Return the (x, y) coordinate for the center point of the cell that contains the specified text.  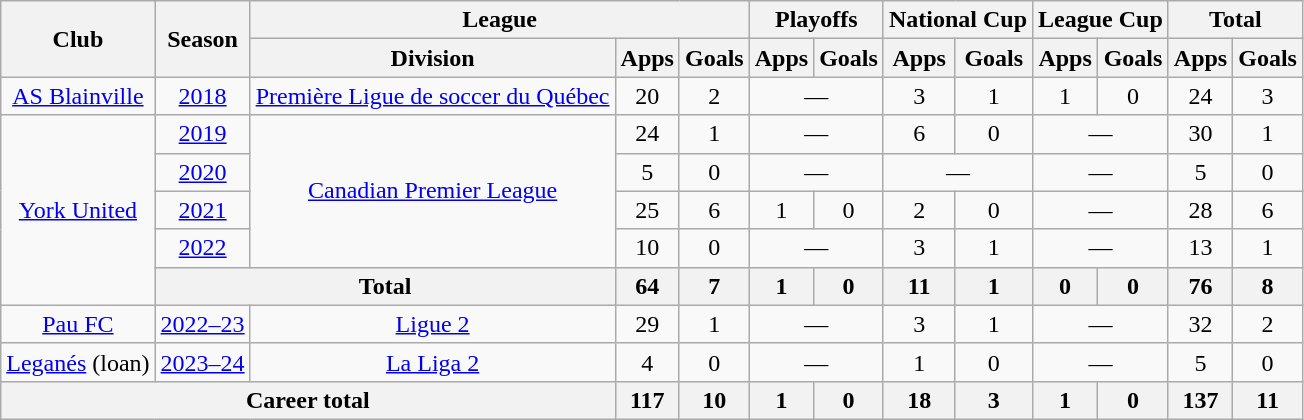
28 (1200, 210)
20 (647, 96)
Club (78, 39)
Pau FC (78, 324)
13 (1200, 248)
2020 (202, 172)
25 (647, 210)
Leganés (loan) (78, 362)
117 (647, 400)
4 (647, 362)
137 (1200, 400)
York United (78, 210)
2018 (202, 96)
Season (202, 39)
Canadian Premier League (432, 191)
2021 (202, 210)
2019 (202, 134)
Première Ligue de soccer du Québec (432, 96)
64 (647, 286)
Career total (308, 400)
Ligue 2 (432, 324)
League Cup (1101, 20)
30 (1200, 134)
76 (1200, 286)
29 (647, 324)
La Liga 2 (432, 362)
2022 (202, 248)
League (500, 20)
Division (432, 58)
32 (1200, 324)
8 (1268, 286)
18 (919, 400)
AS Blainville (78, 96)
2023–24 (202, 362)
National Cup (958, 20)
Playoffs (816, 20)
7 (714, 286)
2022–23 (202, 324)
